Identify which cell holds the provided text, then report its [x, y] central coordinate. 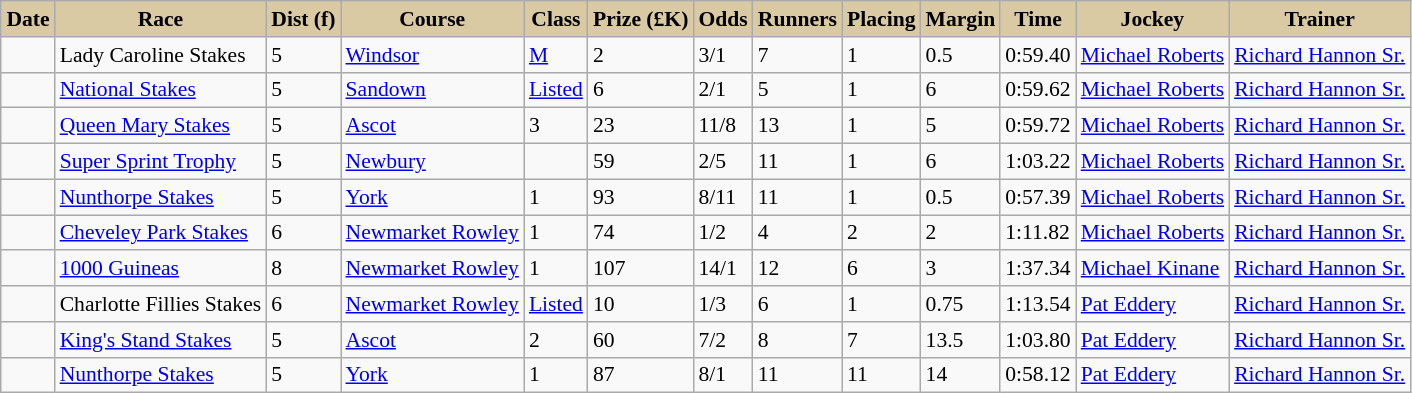
10 [640, 304]
0:59.72 [1038, 126]
Newbury [432, 162]
Time [1038, 19]
Margin [961, 19]
14 [961, 375]
King's Stand Stakes [161, 340]
Cheveley Park Stakes [161, 233]
Windsor [432, 55]
0:57.39 [1038, 197]
Trainer [1320, 19]
3/1 [722, 55]
0.75 [961, 304]
2/5 [722, 162]
4 [798, 233]
1:13.54 [1038, 304]
8/11 [722, 197]
0:59.62 [1038, 90]
Course [432, 19]
1:03.80 [1038, 340]
Prize (£K) [640, 19]
Michael Kinane [1152, 269]
93 [640, 197]
M [556, 55]
Placing [881, 19]
Jockey [1152, 19]
Dist (f) [303, 19]
National Stakes [161, 90]
11/8 [722, 126]
23 [640, 126]
1:37.34 [1038, 269]
1:03.22 [1038, 162]
1/3 [722, 304]
60 [640, 340]
1/2 [722, 233]
1:11.82 [1038, 233]
2/1 [722, 90]
Lady Caroline Stakes [161, 55]
14/1 [722, 269]
107 [640, 269]
Date [28, 19]
Queen Mary Stakes [161, 126]
Class [556, 19]
Odds [722, 19]
Super Sprint Trophy [161, 162]
8/1 [722, 375]
13.5 [961, 340]
12 [798, 269]
74 [640, 233]
Charlotte Fillies Stakes [161, 304]
7/2 [722, 340]
Sandown [432, 90]
87 [640, 375]
Race [161, 19]
0:59.40 [1038, 55]
59 [640, 162]
13 [798, 126]
1000 Guineas [161, 269]
0:58.12 [1038, 375]
Runners [798, 19]
